From the cell containing the given text, extract its center point as [x, y] coordinate. 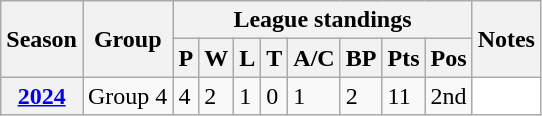
Pts [404, 58]
Group 4 [127, 96]
P [186, 58]
L [248, 58]
League standings [322, 20]
A/C [314, 58]
Group [127, 39]
W [216, 58]
Pos [448, 58]
11 [404, 96]
0 [274, 96]
BP [361, 58]
2024 [42, 96]
Season [42, 39]
T [274, 58]
Notes [506, 39]
4 [186, 96]
2nd [448, 96]
